Determine the (x, y) coordinate at the center of the cell enclosing the given text.  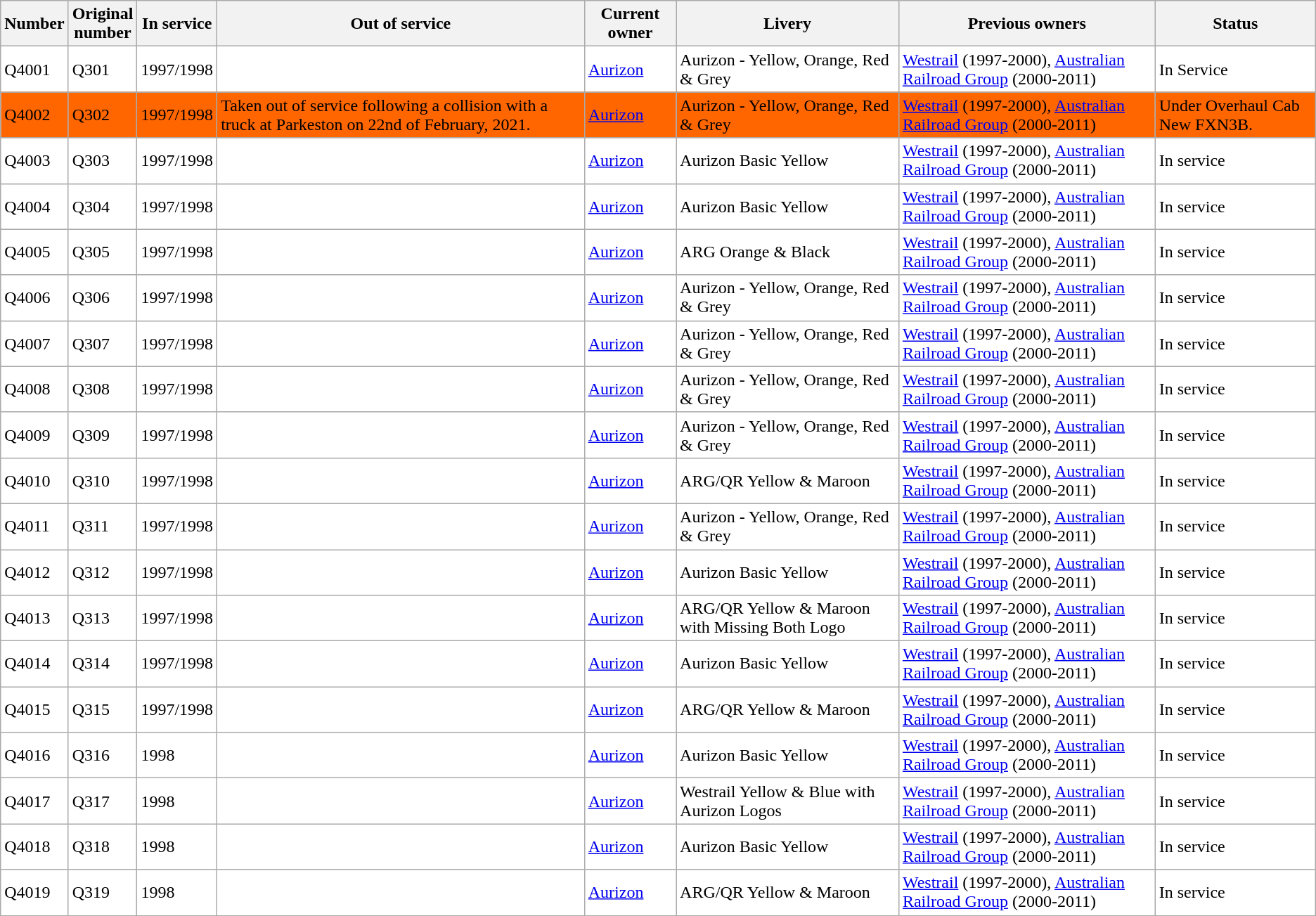
Q315 (103, 710)
Q4011 (34, 526)
Q4012 (34, 572)
Q4017 (34, 801)
Q4002 (34, 115)
Q4001 (34, 69)
Out of service (401, 24)
Q4013 (34, 619)
Westrail Yellow & Blue with Aurizon Logos (787, 801)
Q312 (103, 572)
Q316 (103, 755)
Q318 (103, 846)
Q4018 (34, 846)
Status (1235, 24)
Livery (787, 24)
Q301 (103, 69)
ARG Orange & Black (787, 252)
Q319 (103, 893)
Q317 (103, 801)
Q4005 (34, 252)
Q4008 (34, 389)
Q4007 (34, 343)
Q4004 (34, 207)
Q4019 (34, 893)
Q308 (103, 389)
Q309 (103, 434)
ARG/QR Yellow & Maroon with Missing Both Logo (787, 619)
Q313 (103, 619)
Q307 (103, 343)
Q4010 (34, 481)
Q4006 (34, 298)
Number (34, 24)
Q305 (103, 252)
Q304 (103, 207)
Taken out of service following a collision with a truck at Parkeston on 22nd of February, 2021. (401, 115)
Q302 (103, 115)
Q4015 (34, 710)
Q311 (103, 526)
Q314 (103, 664)
Q306 (103, 298)
Q4016 (34, 755)
Q4003 (34, 160)
In Service (1235, 69)
Q303 (103, 160)
Previous owners (1026, 24)
Q4014 (34, 664)
Q310 (103, 481)
Q4009 (34, 434)
Current owner (630, 24)
Originalnumber (103, 24)
Under Overhaul Cab New FXN3B. (1235, 115)
